Determine the (x, y) coordinate at the center of the cell enclosing the given text.  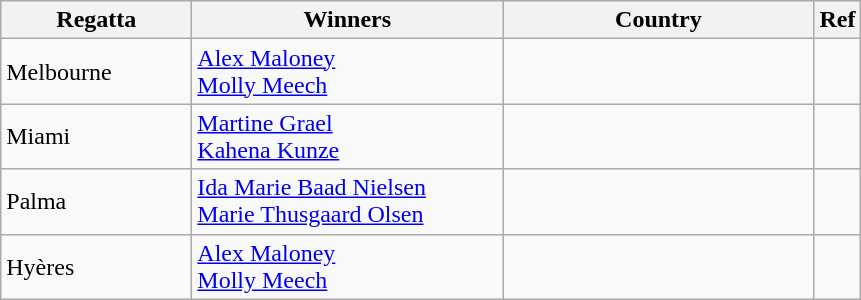
Winners (348, 20)
Palma (96, 202)
Ref (838, 20)
Martine GraelKahena Kunze (348, 136)
Miami (96, 136)
Country (658, 20)
Ida Marie Baad NielsenMarie Thusgaard Olsen (348, 202)
Hyères (96, 266)
Melbourne (96, 72)
Regatta (96, 20)
